Output the (X, Y) coordinate of the center of the cell containing the given text.  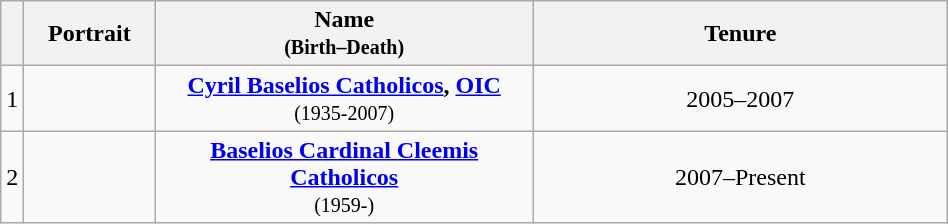
Baselios Cardinal Cleemis Catholicos(1959-) (344, 177)
2 (12, 177)
Portrait (90, 34)
2007–Present (740, 177)
Cyril Baselios Catholicos, OIC(1935-2007) (344, 98)
Name(Birth–Death) (344, 34)
2005–2007 (740, 98)
1 (12, 98)
Tenure (740, 34)
